Provide the (x, y) coordinate of the cell's center where the given text is located.  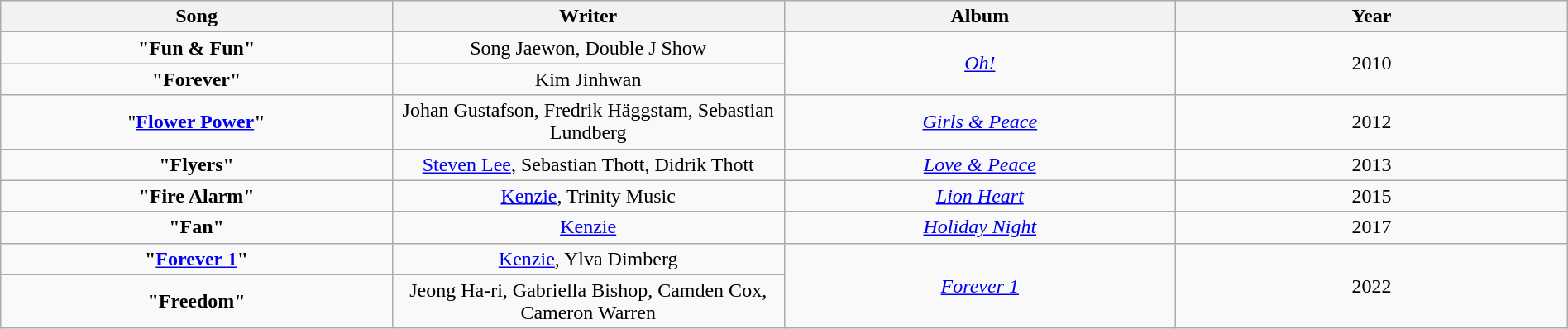
"Forever" (197, 79)
Holiday Night (980, 227)
Year (1372, 17)
2017 (1372, 227)
Oh! (980, 64)
"Forever 1" (197, 259)
Kenzie, Ylva Dimberg (588, 259)
Girls & Peace (980, 122)
"Fun & Fun" (197, 48)
2022 (1372, 286)
Song Jaewon, Double J Show (588, 48)
Kenzie, Trinity Music (588, 196)
Steven Lee, Sebastian Thott, Didrik Thott (588, 164)
Lion Heart (980, 196)
Kenzie (588, 227)
Writer (588, 17)
"Freedom" (197, 301)
Love & Peace (980, 164)
2015 (1372, 196)
Forever 1 (980, 286)
"Flyers" (197, 164)
2012 (1372, 122)
2013 (1372, 164)
Album (980, 17)
Kim Jinhwan (588, 79)
"Fan" (197, 227)
Song (197, 17)
Johan Gustafson, Fredrik Häggstam, Sebastian Lundberg (588, 122)
Jeong Ha-ri, Gabriella Bishop, Camden Cox, Cameron Warren (588, 301)
"Fire Alarm" (197, 196)
"Flower Power" (197, 122)
2010 (1372, 64)
